Search for the cell housing the specified text and yield its (X, Y) center coordinate. 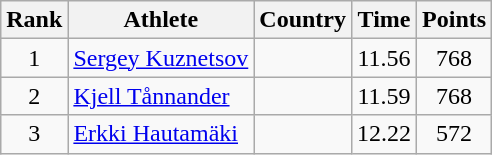
11.56 (384, 58)
Points (454, 20)
Time (384, 20)
Kjell Tånnander (161, 96)
Rank (34, 20)
11.59 (384, 96)
Sergey Kuznetsov (161, 58)
12.22 (384, 134)
572 (454, 134)
3 (34, 134)
Athlete (161, 20)
Country (303, 20)
1 (34, 58)
2 (34, 96)
Erkki Hautamäki (161, 134)
